Pinpoint the cell where the given text exists, returning its (X, Y) midpoint coordinate. 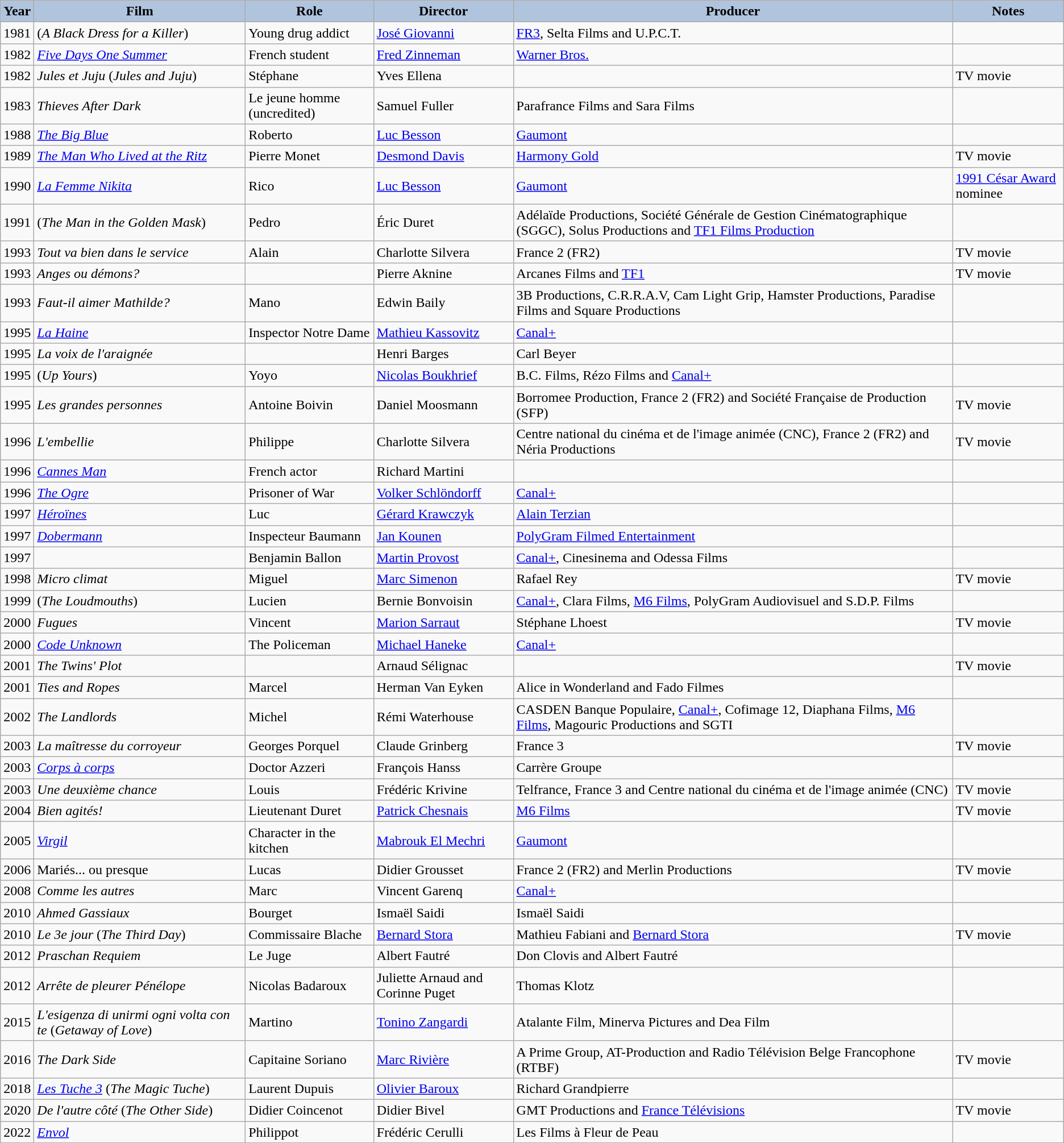
Herman Van Eyken (443, 687)
Mariés... ou presque (140, 870)
Corps à corps (140, 768)
Thomas Klotz (733, 986)
Alice in Wonderland and Fado Filmes (733, 687)
Martin Provost (443, 558)
A Prime Group, AT-Production and Radio Télévision Belge Francophone (RTBF) (733, 1059)
Atalante Film, Minerva Pictures and Dea Film (733, 1022)
The Twins' Plot (140, 666)
Harmony Gold (733, 156)
2015 (17, 1022)
Bernie Bonvoisin (443, 601)
Five Days One Summer (140, 55)
Rico (310, 185)
Parafrance Films and Sara Films (733, 106)
2006 (17, 870)
France 3 (733, 746)
La voix de l'araignée (140, 354)
Rémi Waterhouse (443, 716)
Bourget (310, 913)
Fred Zinneman (443, 55)
José Giovanni (443, 33)
Miguel (310, 579)
Martino (310, 1022)
Nicolas Boukhrief (443, 376)
Philippot (310, 1132)
Vincent (310, 622)
Luc (310, 514)
Virgil (140, 840)
Marcel (310, 687)
France 2 (FR2) (733, 252)
Thieves After Dark (140, 106)
Carl Beyer (733, 354)
(The Loudmouths) (140, 601)
2020 (17, 1110)
France 2 (FR2) and Merlin Productions (733, 870)
1990 (17, 185)
Edwin Baily (443, 302)
1988 (17, 135)
Bien agités! (140, 811)
The Landlords (140, 716)
1989 (17, 156)
Tonino Zangardi (443, 1022)
Fugues (140, 622)
Pierre Aknine (443, 273)
1998 (17, 579)
Anges ou démons? (140, 273)
Laurent Dupuis (310, 1088)
(A Black Dress for a Killer) (140, 33)
Didier Coincenot (310, 1110)
1999 (17, 601)
Centre national du cinéma et de l'image animée (CNC), France 2 (FR2) and Néria Productions (733, 442)
Héroïnes (140, 514)
Gérard Krawczyk (443, 514)
Dobermann (140, 536)
Character in the kitchen (310, 840)
Ahmed Gassiaux (140, 913)
B.C. Films, Rézo Films and Canal+ (733, 376)
Juliette Arnaud and Corinne Puget (443, 986)
2002 (17, 716)
Volker Schlöndorff (443, 493)
Philippe (310, 442)
De l'autre côté (The Other Side) (140, 1110)
Inspecteur Baumann (310, 536)
Envol (140, 1132)
L'embellie (140, 442)
The Big Blue (140, 135)
Marc Rivière (443, 1059)
Telfrance, France 3 and Centre national du cinéma et de l'image animée (CNC) (733, 789)
(The Man in the Golden Mask) (140, 223)
Canal+, Cinesinema and Odessa Films (733, 558)
Film (140, 11)
2004 (17, 811)
Ties and Ropes (140, 687)
Louis (310, 789)
Adélaïde Productions, Société Générale de Gestion Cinématographique (SGGC), Solus Productions and TF1 Films Production (733, 223)
Albert Fautré (443, 956)
Arrête de pleurer Pénélope (140, 986)
Tout va bien dans le service (140, 252)
1991 César Award nominee (1008, 185)
Praschan Requiem (140, 956)
2008 (17, 891)
Frédéric Krivine (443, 789)
Desmond Davis (443, 156)
(Up Yours) (140, 376)
Jules et Juju (Jules and Juju) (140, 76)
Borromee Production, France 2 (FR2) and Société Française de Production (SFP) (733, 405)
Frédéric Cerulli (443, 1132)
1981 (17, 33)
La Femme Nikita (140, 185)
L'esigenza di unirmi ogni volta con te (Getaway of Love) (140, 1022)
2022 (17, 1132)
Code Unknown (140, 644)
Yves Ellena (443, 76)
Mathieu Kassovitz (443, 332)
The Policeman (310, 644)
Mano (310, 302)
Alain (310, 252)
PolyGram Filmed Entertainment (733, 536)
Prisoner of War (310, 493)
Capitaine Soriano (310, 1059)
The Dark Side (140, 1059)
Richard Martini (443, 471)
GMT Productions and France Télévisions (733, 1110)
Michael Haneke (443, 644)
Marc (310, 891)
Georges Porquel (310, 746)
Le 3e jour (The Third Day) (140, 934)
Cannes Man (140, 471)
Le jeune homme (uncredited) (310, 106)
FR3, Selta Films and U.P.C.T. (733, 33)
Inspector Notre Dame (310, 332)
Commissaire Blache (310, 934)
Samuel Fuller (443, 106)
Éric Duret (443, 223)
Carrère Groupe (733, 768)
Patrick Chesnais (443, 811)
Pierre Monet (310, 156)
Nicolas Badaroux (310, 986)
Pedro (310, 223)
Canal+, Clara Films, M6 Films, PolyGram Audiovisuel and S.D.P. Films (733, 601)
Don Clovis and Albert Fautré (733, 956)
Didier Grousset (443, 870)
Notes (1008, 11)
Vincent Garenq (443, 891)
Rafael Rey (733, 579)
Richard Grandpierre (733, 1088)
Mathieu Fabiani and Bernard Stora (733, 934)
3B Productions, C.R.R.A.V, Cam Light Grip, Hamster Productions, Paradise Films and Square Productions (733, 302)
Jan Kounen (443, 536)
Les Films à Fleur de Peau (733, 1132)
Role (310, 11)
Les grandes personnes (140, 405)
Michel (310, 716)
Claude Grinberg (443, 746)
Lucas (310, 870)
Mabrouk El Mechri (443, 840)
Warner Bros. (733, 55)
Young drug addict (310, 33)
Roberto (310, 135)
Antoine Boivin (310, 405)
Lieutenant Duret (310, 811)
Director (443, 11)
Une deuxième chance (140, 789)
Yoyo (310, 376)
1983 (17, 106)
Faut-il aimer Mathilde? (140, 302)
CASDEN Banque Populaire, Canal+, Cofimage 12, Diaphana Films, M6 Films, Magouric Productions and SGTI (733, 716)
Year (17, 11)
The Man Who Lived at the Ritz (140, 156)
Le Juge (310, 956)
Marc Simenon (443, 579)
M6 Films (733, 811)
Stéphane Lhoest (733, 622)
2018 (17, 1088)
Producer (733, 11)
Benjamin Ballon (310, 558)
Daniel Moosmann (443, 405)
1991 (17, 223)
Henri Barges (443, 354)
Marion Sarraut (443, 622)
French actor (310, 471)
Alain Terzian (733, 514)
La maîtresse du corroyeur (140, 746)
French student (310, 55)
Doctor Azzeri (310, 768)
2005 (17, 840)
Olivier Baroux (443, 1088)
La Haine (140, 332)
Arcanes Films and TF1 (733, 273)
Bernard Stora (443, 934)
Didier Bivel (443, 1110)
Arnaud Sélignac (443, 666)
Micro climat (140, 579)
2016 (17, 1059)
François Hanss (443, 768)
Lucien (310, 601)
The Ogre (140, 493)
Stéphane (310, 76)
Les Tuche 3 (The Magic Tuche) (140, 1088)
Comme les autres (140, 891)
